For the text-containing cell, return its midpoint in [x, y] coordinate format. 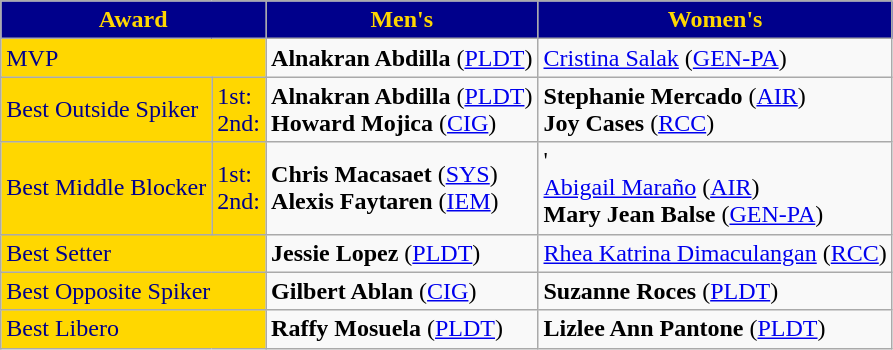
Best Opposite Spiker [134, 291]
Best Middle Blocker [106, 188]
Alnakran Abdilla (PLDT) [402, 58]
Men's [402, 20]
Stephanie Mercado (AIR)Joy Cases (RCC) [715, 110]
Raffy Mosuela (PLDT) [402, 329]
Award [134, 20]
Lizlee Ann Pantone (PLDT) [715, 329]
Rhea Katrina Dimaculangan (RCC) [715, 253]
Gilbert Ablan (CIG) [402, 291]
Alnakran Abdilla (PLDT)Howard Mojica (CIG) [402, 110]
'Abigail Maraño (AIR)Mary Jean Balse (GEN-PA) [715, 188]
Suzanne Roces (PLDT) [715, 291]
Best Libero [134, 329]
MVP [134, 58]
Chris Macasaet (SYS)Alexis Faytaren (IEM) [402, 188]
Jessie Lopez (PLDT) [402, 253]
Women's [715, 20]
Best Outside Spiker [106, 110]
Best Setter [134, 253]
Cristina Salak (GEN-PA) [715, 58]
